Search for the cell housing the specified text and yield its (x, y) center coordinate. 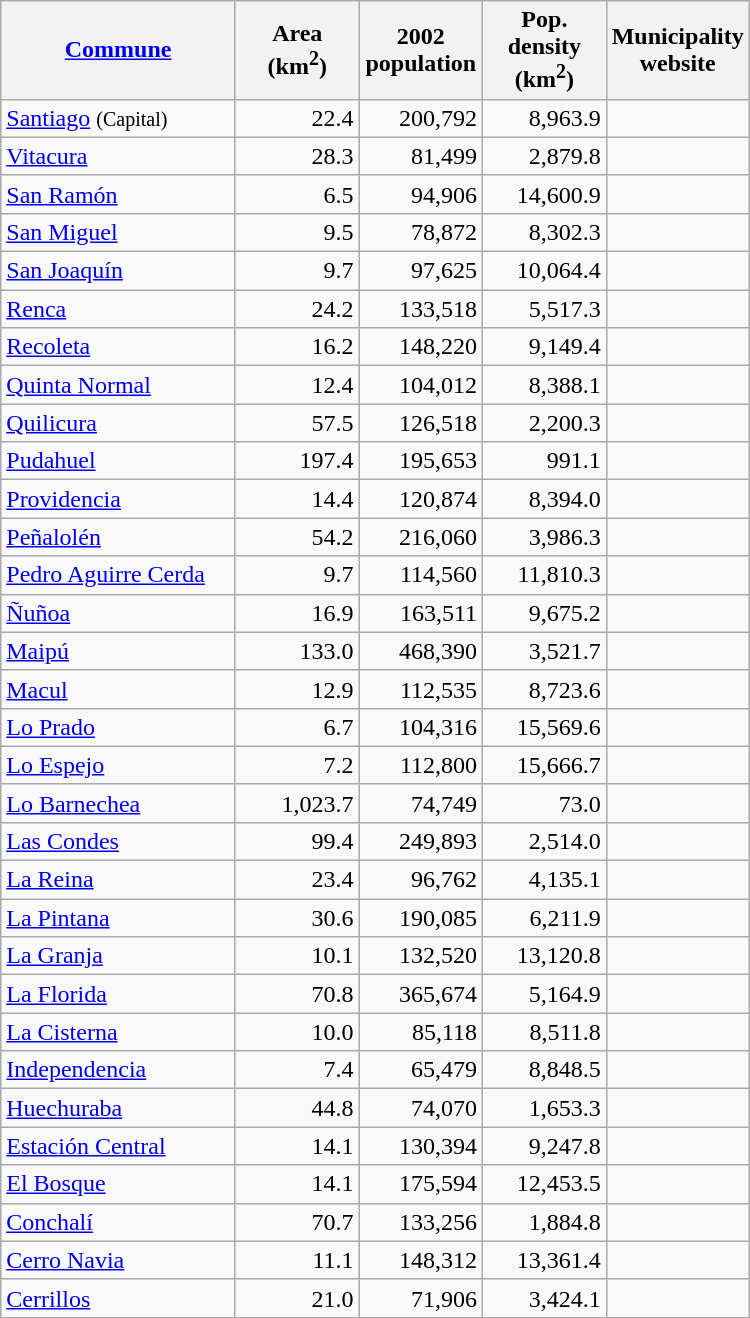
175,594 (421, 1184)
15,666.7 (545, 765)
Cerrillos (118, 1298)
70.7 (297, 1222)
114,560 (421, 575)
13,361.4 (545, 1260)
44.8 (297, 1108)
San Miguel (118, 232)
Cerro Navia (118, 1260)
468,390 (421, 651)
Quinta Normal (118, 385)
La Granja (118, 956)
1,653.3 (545, 1108)
Estación Central (118, 1146)
70.8 (297, 994)
94,906 (421, 194)
133,256 (421, 1222)
9.5 (297, 232)
La Reina (118, 880)
La Cisterna (118, 1032)
11,810.3 (545, 575)
365,674 (421, 994)
Lo Espejo (118, 765)
216,060 (421, 537)
Pop. density (km2) (545, 50)
24.2 (297, 309)
11.1 (297, 1260)
La Florida (118, 994)
San Joaquín (118, 271)
78,872 (421, 232)
133.0 (297, 651)
195,653 (421, 461)
8,511.8 (545, 1032)
104,316 (421, 727)
7.2 (297, 765)
73.0 (545, 803)
85,118 (421, 1032)
8,723.6 (545, 689)
4,135.1 (545, 880)
2,514.0 (545, 841)
Las Condes (118, 841)
74,070 (421, 1108)
El Bosque (118, 1184)
148,312 (421, 1260)
104,012 (421, 385)
8,963.9 (545, 118)
130,394 (421, 1146)
8,302.3 (545, 232)
Pudahuel (118, 461)
12.9 (297, 689)
8,394.0 (545, 499)
Recoleta (118, 347)
14.4 (297, 499)
5,517.3 (545, 309)
54.2 (297, 537)
65,479 (421, 1070)
163,511 (421, 613)
Maipú (118, 651)
1,884.8 (545, 1222)
99.4 (297, 841)
Santiago (Capital) (118, 118)
197.4 (297, 461)
Municipality website (678, 50)
2,879.8 (545, 156)
2,200.3 (545, 423)
9,149.4 (545, 347)
6,211.9 (545, 918)
8,848.5 (545, 1070)
12,453.5 (545, 1184)
8,388.1 (545, 385)
2002population (421, 50)
Independencia (118, 1070)
La Pintana (118, 918)
3,521.7 (545, 651)
Pedro Aguirre Cerda (118, 575)
Quilicura (118, 423)
6.7 (297, 727)
30.6 (297, 918)
14,600.9 (545, 194)
190,085 (421, 918)
Conchalí (118, 1222)
112,800 (421, 765)
San Ramón (118, 194)
991.1 (545, 461)
74,749 (421, 803)
132,520 (421, 956)
10.0 (297, 1032)
120,874 (421, 499)
13,120.8 (545, 956)
126,518 (421, 423)
21.0 (297, 1298)
15,569.6 (545, 727)
3,424.1 (545, 1298)
Commune (118, 50)
5,164.9 (545, 994)
23.4 (297, 880)
133,518 (421, 309)
97,625 (421, 271)
3,986.3 (545, 537)
6.5 (297, 194)
16.2 (297, 347)
22.4 (297, 118)
Macul (118, 689)
10,064.4 (545, 271)
9,675.2 (545, 613)
112,535 (421, 689)
1,023.7 (297, 803)
148,220 (421, 347)
Ñuñoa (118, 613)
9,247.8 (545, 1146)
28.3 (297, 156)
Renca (118, 309)
Lo Prado (118, 727)
Lo Barnechea (118, 803)
96,762 (421, 880)
71,906 (421, 1298)
200,792 (421, 118)
16.9 (297, 613)
81,499 (421, 156)
Area (km2) (297, 50)
Huechuraba (118, 1108)
Vitacura (118, 156)
Providencia (118, 499)
Peñalolén (118, 537)
10.1 (297, 956)
249,893 (421, 841)
7.4 (297, 1070)
12.4 (297, 385)
57.5 (297, 423)
